Output the [X, Y] coordinate of the center of the cell containing the given text.  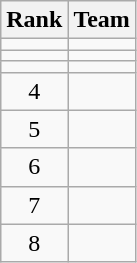
Rank [34, 20]
4 [34, 91]
8 [34, 243]
5 [34, 129]
Team [102, 20]
7 [34, 205]
6 [34, 167]
